For the text-containing cell, return its midpoint in [X, Y] coordinate format. 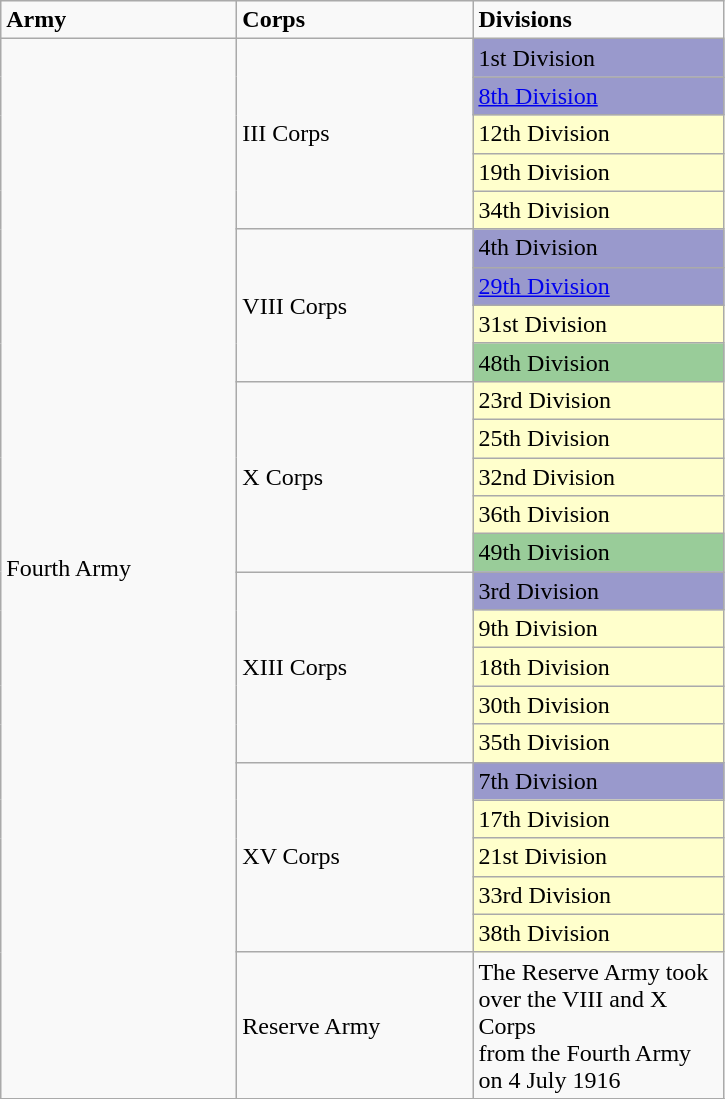
38th Division [598, 933]
Army [119, 20]
VIII Corps [355, 305]
34th Division [598, 210]
32nd Division [598, 477]
4th Division [598, 248]
3rd Division [598, 591]
Fourth Army [119, 569]
12th Division [598, 134]
7th Division [598, 781]
49th Division [598, 553]
17th Division [598, 819]
XIII Corps [355, 667]
36th Division [598, 515]
XV Corps [355, 857]
30th Division [598, 705]
48th Division [598, 362]
35th Division [598, 743]
9th Division [598, 629]
1st Division [598, 58]
Corps [355, 20]
19th Division [598, 172]
33rd Division [598, 895]
29th Division [598, 286]
Divisions [598, 20]
X Corps [355, 476]
21st Division [598, 857]
III Corps [355, 134]
8th Division [598, 96]
25th Division [598, 438]
The Reserve Army took over the VIII and X Corpsfrom the Fourth Army on 4 July 1916 [598, 1025]
31st Division [598, 324]
18th Division [598, 667]
Reserve Army [355, 1025]
23rd Division [598, 400]
